Detect which cell encompasses the target text, then output its (x, y) center coordinate. 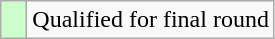
Qualified for final round (151, 20)
